Pinpoint the cell where the given text exists, returning its (X, Y) midpoint coordinate. 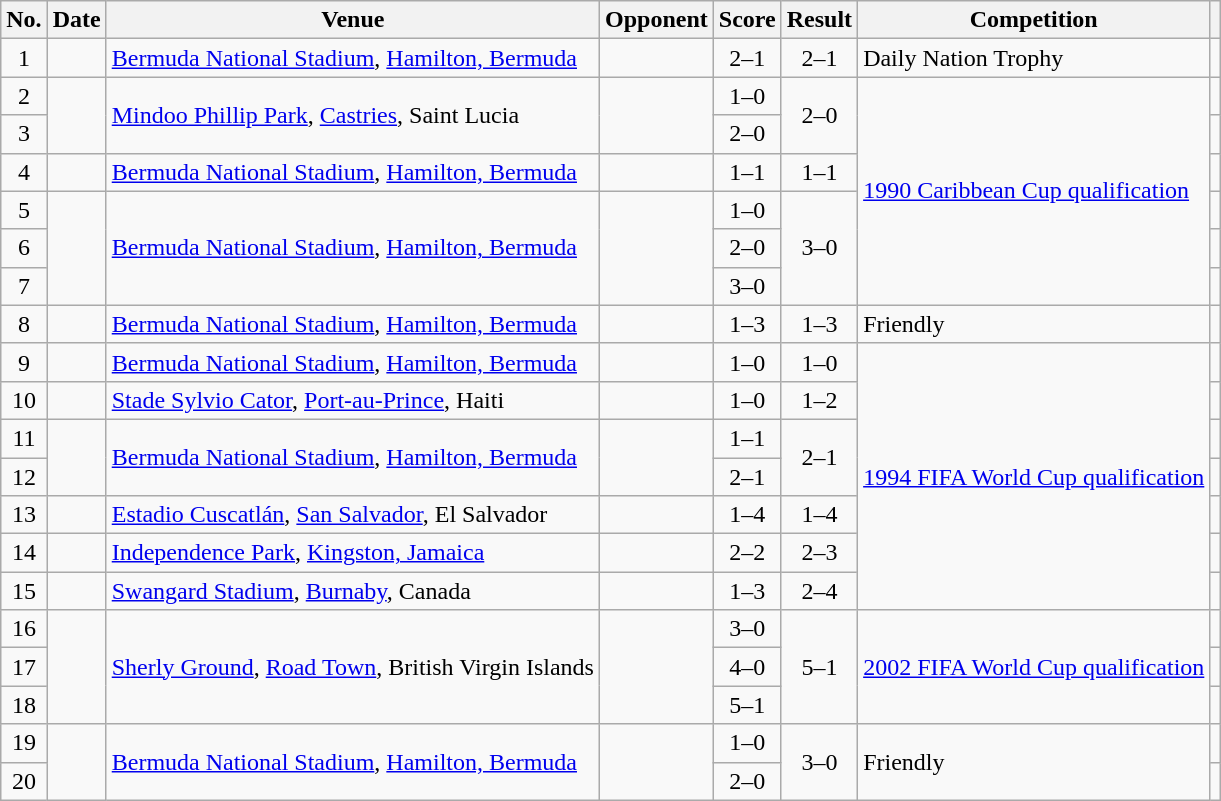
Opponent (656, 20)
12 (24, 477)
10 (24, 400)
Independence Park, Kingston, Jamaica (352, 553)
Venue (352, 20)
1–2 (819, 400)
Score (747, 20)
2002 FIFA World Cup qualification (1034, 667)
7 (24, 286)
Competition (1034, 20)
2–4 (819, 591)
13 (24, 515)
2–3 (819, 553)
5 (24, 210)
18 (24, 705)
4–0 (747, 667)
1990 Caribbean Cup qualification (1034, 191)
1 (24, 58)
Result (819, 20)
20 (24, 781)
Date (76, 20)
19 (24, 743)
17 (24, 667)
14 (24, 553)
16 (24, 629)
2 (24, 96)
3 (24, 134)
11 (24, 438)
Daily Nation Trophy (1034, 58)
1994 FIFA World Cup qualification (1034, 476)
Sherly Ground, Road Town, British Virgin Islands (352, 667)
2–2 (747, 553)
No. (24, 20)
6 (24, 248)
8 (24, 324)
Mindoo Phillip Park, Castries, Saint Lucia (352, 115)
9 (24, 362)
15 (24, 591)
4 (24, 172)
Swangard Stadium, Burnaby, Canada (352, 591)
Estadio Cuscatlán, San Salvador, El Salvador (352, 515)
Stade Sylvio Cator, Port-au-Prince, Haiti (352, 400)
